Output the [x, y] coordinate of the center of the cell containing the given text.  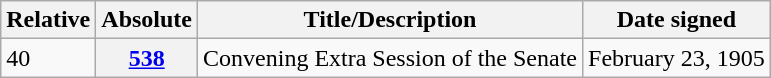
Date signed [677, 20]
538 [147, 58]
Title/Description [390, 20]
February 23, 1905 [677, 58]
40 [48, 58]
Absolute [147, 20]
Relative [48, 20]
Convening Extra Session of the Senate [390, 58]
